Determine the (x, y) coordinate at the center of the cell enclosing the given text.  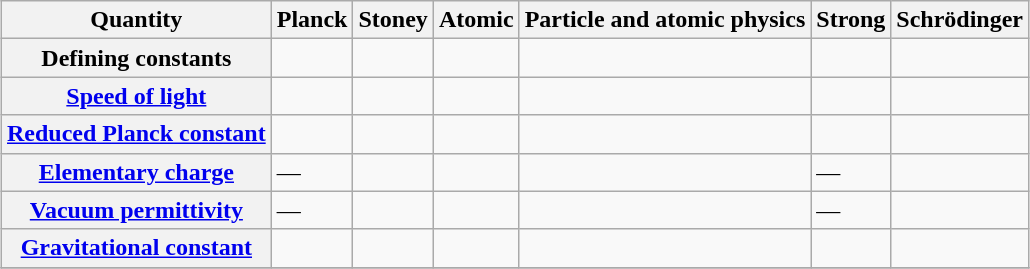
Vacuum permittivity (136, 210)
Stoney (393, 20)
Speed of light (136, 96)
Gravitational constant (136, 248)
Elementary charge (136, 172)
Reduced Planck constant (136, 134)
Strong (851, 20)
Atomic (476, 20)
Quantity (136, 20)
Particle and atomic physics (665, 20)
Planck (312, 20)
Schrödinger (960, 20)
Defining constants (136, 58)
